Capture the cell that displays the provided text and extract its [X, Y] central coordinate. 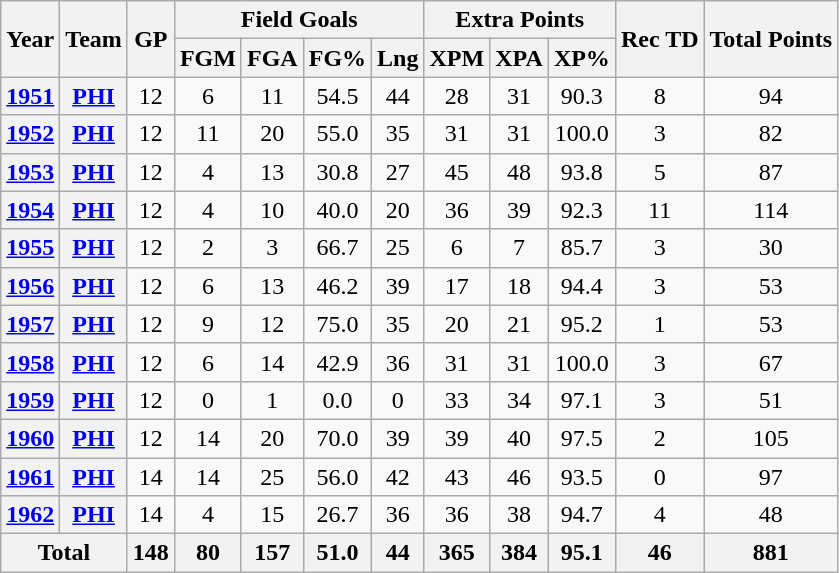
GP [150, 39]
Team [94, 39]
FG% [337, 58]
66.7 [337, 248]
881 [771, 553]
87 [771, 172]
1953 [30, 172]
15 [272, 515]
XPA [520, 58]
85.7 [582, 248]
1956 [30, 286]
38 [520, 515]
46.2 [337, 286]
67 [771, 362]
1958 [30, 362]
FGA [272, 58]
94.4 [582, 286]
54.5 [337, 96]
0.0 [337, 400]
Extra Points [520, 20]
97.5 [582, 438]
95.1 [582, 553]
82 [771, 134]
94.7 [582, 515]
8 [660, 96]
1960 [30, 438]
75.0 [337, 324]
95.2 [582, 324]
94 [771, 96]
1957 [30, 324]
105 [771, 438]
XPM [457, 58]
40.0 [337, 210]
70.0 [337, 438]
5 [660, 172]
18 [520, 286]
90.3 [582, 96]
1955 [30, 248]
FGM [208, 58]
97 [771, 477]
1954 [30, 210]
42 [398, 477]
43 [457, 477]
148 [150, 553]
XP% [582, 58]
1961 [30, 477]
Total [64, 553]
Rec TD [660, 39]
10 [272, 210]
80 [208, 553]
1952 [30, 134]
28 [457, 96]
45 [457, 172]
93.8 [582, 172]
30 [771, 248]
97.1 [582, 400]
384 [520, 553]
33 [457, 400]
9 [208, 324]
26.7 [337, 515]
Lng [398, 58]
1959 [30, 400]
40 [520, 438]
21 [520, 324]
93.5 [582, 477]
42.9 [337, 362]
55.0 [337, 134]
157 [272, 553]
365 [457, 553]
51 [771, 400]
Total Points [771, 39]
56.0 [337, 477]
114 [771, 210]
1951 [30, 96]
30.8 [337, 172]
Year [30, 39]
34 [520, 400]
1962 [30, 515]
92.3 [582, 210]
51.0 [337, 553]
7 [520, 248]
27 [398, 172]
17 [457, 286]
Field Goals [299, 20]
